Scan for the cell matching the given text and deliver its (x, y) coordinate at center. 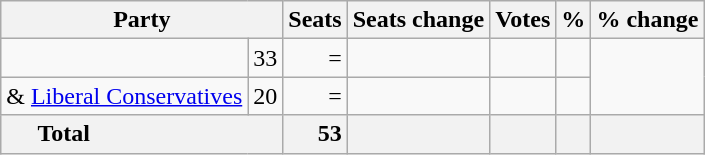
20 (266, 96)
% (574, 20)
% change (648, 20)
33 (266, 58)
Seats change (418, 20)
& Liberal Conservatives (124, 96)
Votes (523, 20)
Seats (315, 20)
53 (315, 134)
Total (142, 134)
Party (142, 20)
